Detect which cell encompasses the target text, then output its (x, y) center coordinate. 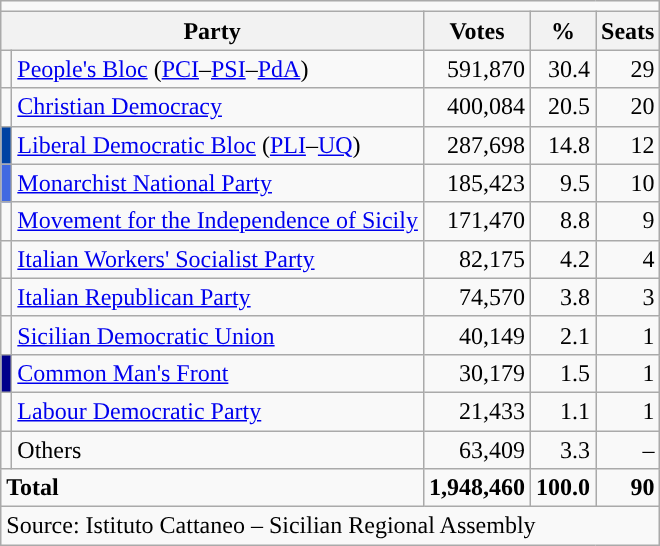
4.2 (562, 259)
10 (628, 183)
30.4 (562, 69)
171,470 (476, 221)
Christian Democracy (218, 107)
– (628, 449)
74,570 (476, 297)
30,179 (476, 373)
Italian Workers' Socialist Party (218, 259)
40,149 (476, 335)
21,433 (476, 411)
Total (212, 488)
Monarchist National Party (218, 183)
Party (212, 31)
90 (628, 488)
3.3 (562, 449)
82,175 (476, 259)
1.1 (562, 411)
12 (628, 145)
400,084 (476, 107)
100.0 (562, 488)
Liberal Democratic Bloc (PLI–UQ) (218, 145)
Others (218, 449)
Seats (628, 31)
4 (628, 259)
287,698 (476, 145)
3 (628, 297)
Common Man's Front (218, 373)
Movement for the Independence of Sicily (218, 221)
2.1 (562, 335)
Italian Republican Party (218, 297)
8.8 (562, 221)
3.8 (562, 297)
185,423 (476, 183)
9.5 (562, 183)
Source: Istituto Cattaneo – Sicilian Regional Assembly (330, 526)
14.8 (562, 145)
Votes (476, 31)
Sicilian Democratic Union (218, 335)
591,870 (476, 69)
29 (628, 69)
1.5 (562, 373)
% (562, 31)
63,409 (476, 449)
People's Bloc (PCI–PSI–PdA) (218, 69)
9 (628, 221)
20 (628, 107)
1,948,460 (476, 488)
Labour Democratic Party (218, 411)
20.5 (562, 107)
